Extract the [x, y] coordinate from the center of the cell holding the provided text.  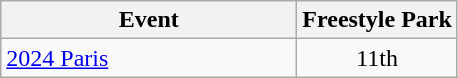
11th [378, 58]
Event [149, 20]
2024 Paris [149, 58]
Freestyle Park [378, 20]
